Locate the cell with the specified text and output its [x, y] center coordinate. 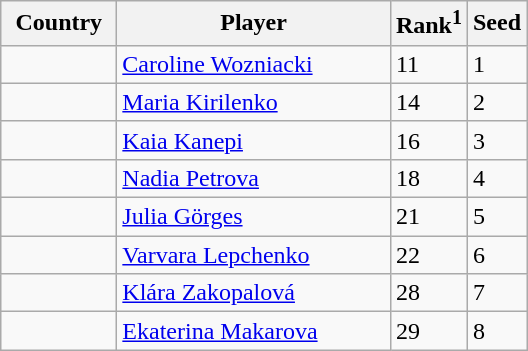
16 [428, 140]
14 [428, 102]
Player [254, 24]
Kaia Kanepi [254, 140]
11 [428, 64]
2 [496, 102]
18 [428, 178]
Nadia Petrova [254, 178]
Klára Zakopalová [254, 293]
22 [428, 255]
1 [496, 64]
5 [496, 217]
7 [496, 293]
28 [428, 293]
29 [428, 331]
Varvara Lepchenko [254, 255]
Country [59, 24]
Rank1 [428, 24]
Julia Görges [254, 217]
21 [428, 217]
Maria Kirilenko [254, 102]
4 [496, 178]
Caroline Wozniacki [254, 64]
Seed [496, 24]
6 [496, 255]
Ekaterina Makarova [254, 331]
8 [496, 331]
3 [496, 140]
